Locate the cell with the specified text and output its (X, Y) center coordinate. 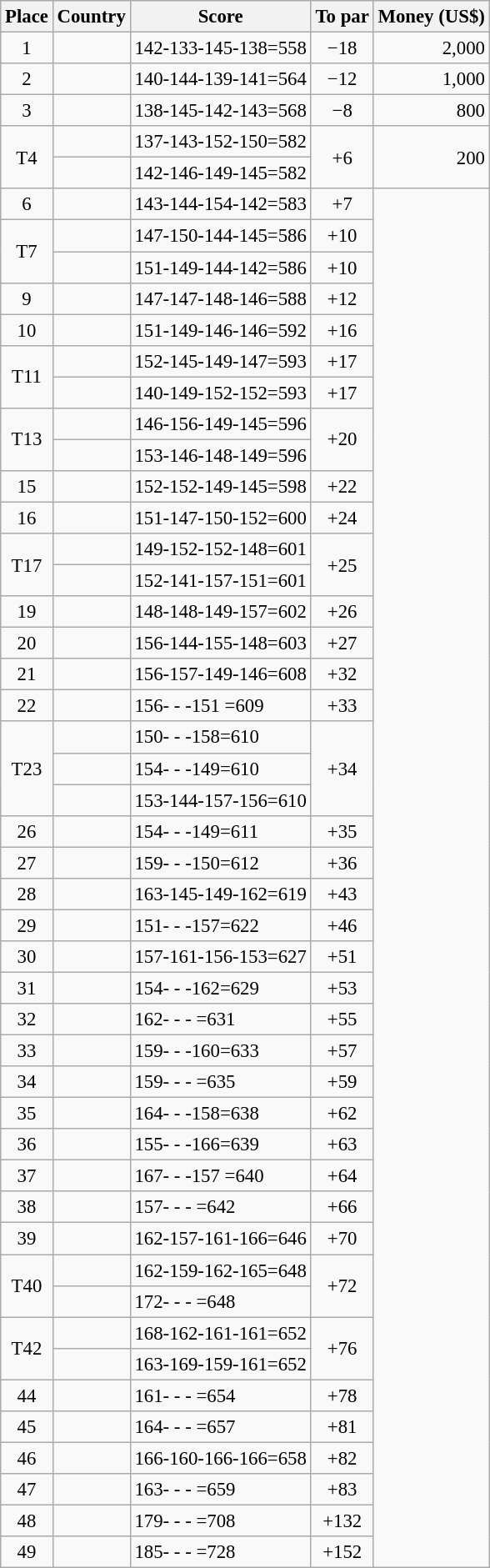
143-144-154-142=583 (220, 204)
27 (27, 863)
+81 (342, 1427)
159- - - =635 (220, 1082)
+132 (342, 1520)
+66 (342, 1208)
+26 (342, 612)
20 (27, 644)
+70 (342, 1239)
T13 (27, 440)
151-149-146-146=592 (220, 330)
163-145-149-162=619 (220, 894)
32 (27, 1019)
150- - -158=610 (220, 738)
185- - - =728 (220, 1552)
147-150-144-145=586 (220, 236)
142-133-145-138=558 (220, 48)
161- - - =654 (220, 1395)
168-162-161-161=652 (220, 1333)
159- - -150=612 (220, 863)
22 (27, 706)
142-146-149-145=582 (220, 173)
+57 (342, 1051)
T17 (27, 565)
166-160-166-166=658 (220, 1458)
164- - - =657 (220, 1427)
179- - - =708 (220, 1520)
+53 (342, 988)
Score (220, 17)
48 (27, 1520)
140-144-139-141=564 (220, 79)
10 (27, 330)
6 (27, 204)
162-157-161-166=646 (220, 1239)
26 (27, 831)
+24 (342, 518)
156- - -151 =609 (220, 706)
152-141-157-151=601 (220, 581)
156-157-149-146=608 (220, 674)
163-169-159-161=652 (220, 1364)
16 (27, 518)
19 (27, 612)
+33 (342, 706)
T11 (27, 377)
+51 (342, 957)
+83 (342, 1490)
+46 (342, 925)
28 (27, 894)
148-148-149-157=602 (220, 612)
−18 (342, 48)
+34 (342, 769)
37 (27, 1176)
153-144-157-156=610 (220, 800)
+152 (342, 1552)
−8 (342, 111)
49 (27, 1552)
+76 (342, 1349)
3 (27, 111)
+22 (342, 487)
146-156-149-145=596 (220, 424)
30 (27, 957)
+72 (342, 1285)
+16 (342, 330)
159- - -160=633 (220, 1051)
15 (27, 487)
172- - - =648 (220, 1301)
+62 (342, 1114)
149-152-152-148=601 (220, 549)
151-149-144-142=586 (220, 268)
156-144-155-148=603 (220, 644)
163- - - =659 (220, 1490)
29 (27, 925)
38 (27, 1208)
T4 (27, 157)
+35 (342, 831)
+64 (342, 1176)
+55 (342, 1019)
154- - -162=629 (220, 988)
+78 (342, 1395)
+12 (342, 298)
151-147-150-152=600 (220, 518)
21 (27, 674)
147-147-148-146=588 (220, 298)
39 (27, 1239)
157-161-156-153=627 (220, 957)
+20 (342, 440)
+36 (342, 863)
162- - - =631 (220, 1019)
9 (27, 298)
+25 (342, 565)
155- - -166=639 (220, 1145)
152-145-149-147=593 (220, 361)
45 (27, 1427)
46 (27, 1458)
+7 (342, 204)
47 (27, 1490)
T42 (27, 1349)
140-149-152-152=593 (220, 393)
1 (27, 48)
200 (432, 157)
167- - -157 =640 (220, 1176)
1,000 (432, 79)
157- - - =642 (220, 1208)
T40 (27, 1285)
138-145-142-143=568 (220, 111)
To par (342, 17)
+43 (342, 894)
800 (432, 111)
+59 (342, 1082)
152-152-149-145=598 (220, 487)
2,000 (432, 48)
+27 (342, 644)
+63 (342, 1145)
151- - -157=622 (220, 925)
31 (27, 988)
+32 (342, 674)
2 (27, 79)
T23 (27, 769)
154- - -149=611 (220, 831)
33 (27, 1051)
+82 (342, 1458)
34 (27, 1082)
154- - -149=610 (220, 769)
−12 (342, 79)
153-146-148-149=596 (220, 455)
164- - -158=638 (220, 1114)
162-159-162-165=648 (220, 1270)
137-143-152-150=582 (220, 142)
Country (92, 17)
T7 (27, 252)
Place (27, 17)
35 (27, 1114)
36 (27, 1145)
44 (27, 1395)
+6 (342, 157)
Money (US$) (432, 17)
